Scan for the cell matching the given text and deliver its [x, y] coordinate at center. 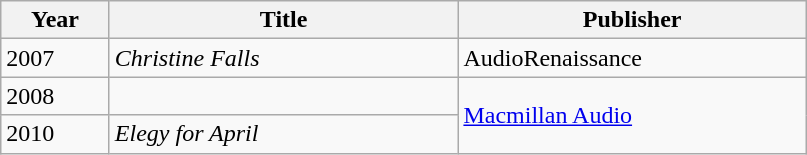
Year [56, 20]
Christine Falls [284, 58]
Title [284, 20]
2007 [56, 58]
Publisher [632, 20]
AudioRenaissance [632, 58]
Elegy for April [284, 134]
2010 [56, 134]
Macmillan Audio [632, 115]
2008 [56, 96]
